Return [X, Y] of the center of cell containing provided text 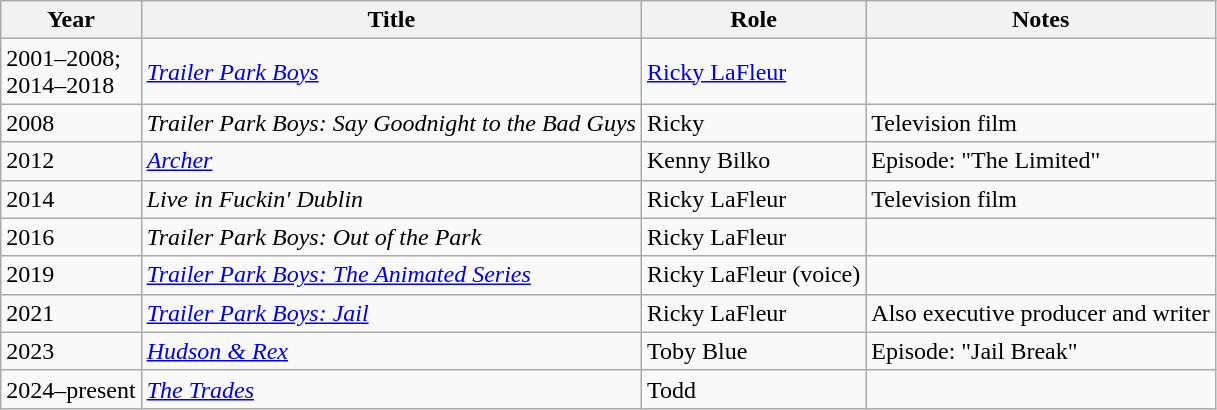
Trailer Park Boys: The Animated Series [391, 275]
2008 [71, 123]
Title [391, 20]
Hudson & Rex [391, 351]
Archer [391, 161]
2021 [71, 313]
2014 [71, 199]
Notes [1041, 20]
Ricky [753, 123]
2019 [71, 275]
Also executive producer and writer [1041, 313]
2012 [71, 161]
Episode: "Jail Break" [1041, 351]
2016 [71, 237]
Kenny Bilko [753, 161]
Ricky LaFleur (voice) [753, 275]
Trailer Park Boys: Out of the Park [391, 237]
2001–2008; 2014–2018 [71, 72]
Role [753, 20]
Toby Blue [753, 351]
Trailer Park Boys: Jail [391, 313]
Todd [753, 389]
2023 [71, 351]
Live in Fuckin' Dublin [391, 199]
Trailer Park Boys: Say Goodnight to the Bad Guys [391, 123]
2024–present [71, 389]
Year [71, 20]
The Trades [391, 389]
Episode: "The Limited" [1041, 161]
Trailer Park Boys [391, 72]
